Capture the cell that displays the provided text and extract its [X, Y] central coordinate. 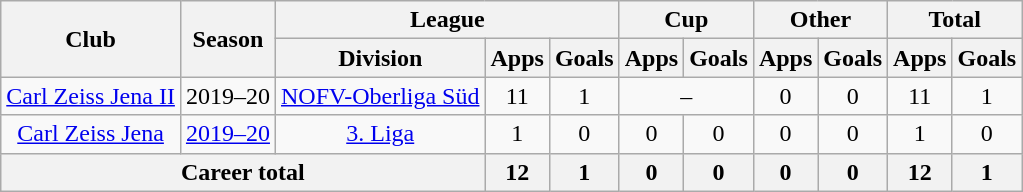
Other [820, 20]
Carl Zeiss Jena [91, 134]
Club [91, 39]
Career total [243, 172]
Season [228, 39]
League [447, 20]
Cup [686, 20]
NOFV-Oberliga Süd [380, 96]
Division [380, 58]
Total [955, 20]
3. Liga [380, 134]
Carl Zeiss Jena II [91, 96]
– [686, 96]
